Search for the cell housing the specified text and yield its (X, Y) center coordinate. 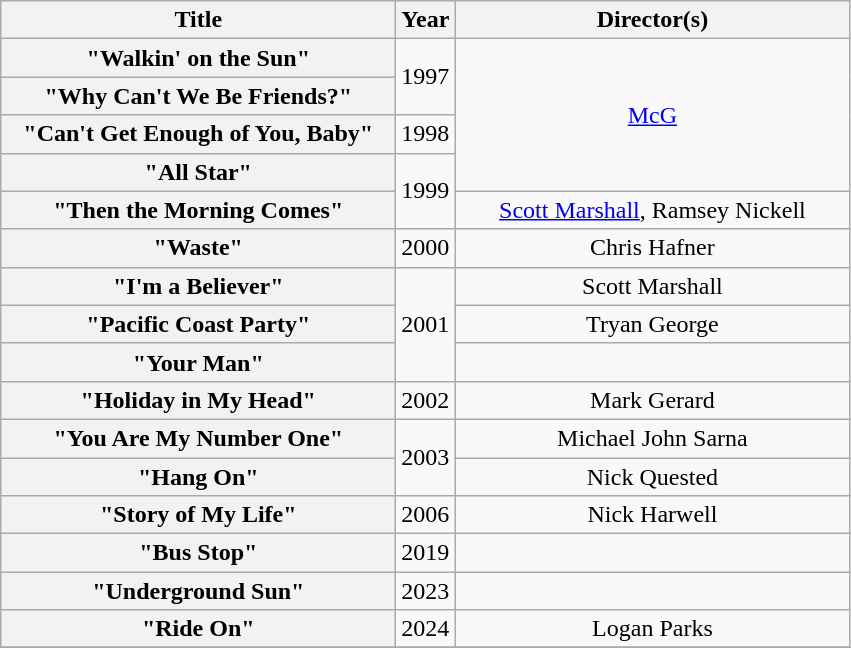
2000 (426, 248)
"Holiday in My Head" (198, 400)
"Your Man" (198, 362)
Logan Parks (652, 629)
2002 (426, 400)
"Hang On" (198, 477)
2019 (426, 553)
1997 (426, 77)
Tryan George (652, 324)
Year (426, 20)
Nick Harwell (652, 515)
"Underground Sun" (198, 591)
2023 (426, 591)
"Can't Get Enough of You, Baby" (198, 134)
Director(s) (652, 20)
1999 (426, 191)
"All Star" (198, 172)
Title (198, 20)
2024 (426, 629)
"Then the Morning Comes" (198, 210)
"Bus Stop" (198, 553)
2006 (426, 515)
"I'm a Believer" (198, 286)
McG (652, 115)
Michael John Sarna (652, 438)
"Ride On" (198, 629)
Nick Quested (652, 477)
2001 (426, 324)
2003 (426, 457)
"You Are My Number One" (198, 438)
"Pacific Coast Party" (198, 324)
"Waste" (198, 248)
Scott Marshall, Ramsey Nickell (652, 210)
Chris Hafner (652, 248)
"Why Can't We Be Friends?" (198, 96)
"Story of My Life" (198, 515)
Scott Marshall (652, 286)
1998 (426, 134)
"Walkin' on the Sun" (198, 58)
Mark Gerard (652, 400)
